Determine the [X, Y] coordinate at the center of the cell enclosing the given text.  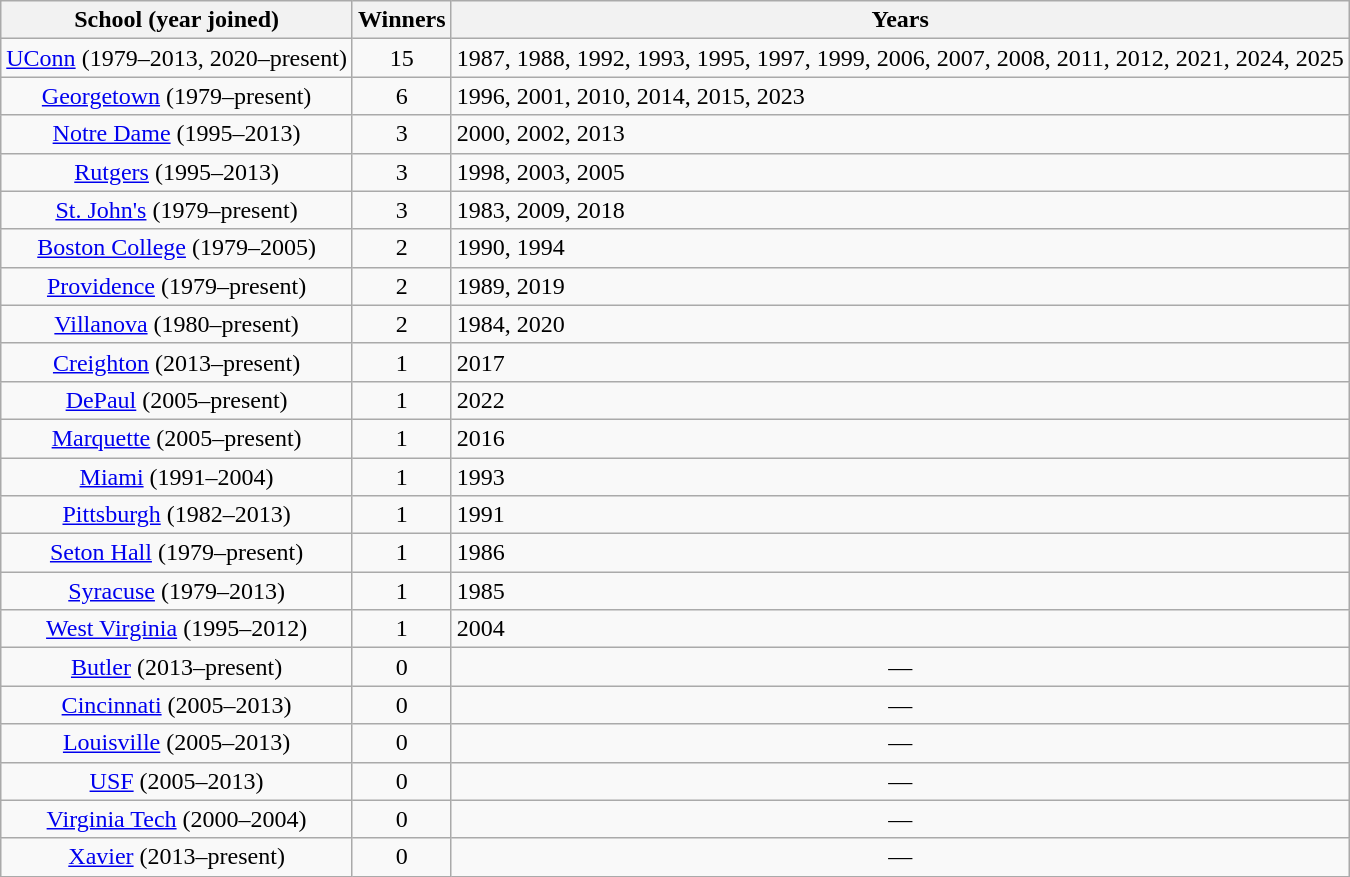
1990, 1994 [900, 248]
Georgetown (1979–present) [177, 96]
Cincinnati (2005–2013) [177, 705]
Seton Hall (1979–present) [177, 553]
1996, 2001, 2010, 2014, 2015, 2023 [900, 96]
15 [402, 58]
West Virginia (1995–2012) [177, 629]
1986 [900, 553]
1987, 1988, 1992, 1993, 1995, 1997, 1999, 2006, 2007, 2008, 2011, 2012, 2021, 2024, 2025 [900, 58]
USF (2005–2013) [177, 781]
Louisville (2005–2013) [177, 743]
Notre Dame (1995–2013) [177, 134]
2000, 2002, 2013 [900, 134]
St. John's (1979–present) [177, 210]
UConn (1979–2013, 2020–present) [177, 58]
2004 [900, 629]
Syracuse (1979–2013) [177, 591]
Villanova (1980–present) [177, 324]
Pittsburgh (1982–2013) [177, 515]
1984, 2020 [900, 324]
Providence (1979–present) [177, 286]
Virginia Tech (2000–2004) [177, 819]
Years [900, 20]
Marquette (2005–present) [177, 438]
6 [402, 96]
2022 [900, 400]
Boston College (1979–2005) [177, 248]
2017 [900, 362]
1991 [900, 515]
1998, 2003, 2005 [900, 172]
Butler (2013–present) [177, 667]
Creighton (2013–present) [177, 362]
1993 [900, 477]
2016 [900, 438]
DePaul (2005–present) [177, 400]
1989, 2019 [900, 286]
School (year joined) [177, 20]
1983, 2009, 2018 [900, 210]
Winners [402, 20]
Xavier (2013–present) [177, 857]
1985 [900, 591]
Miami (1991–2004) [177, 477]
Rutgers (1995–2013) [177, 172]
